Extract the [X, Y] coordinate from the center of the cell holding the provided text.  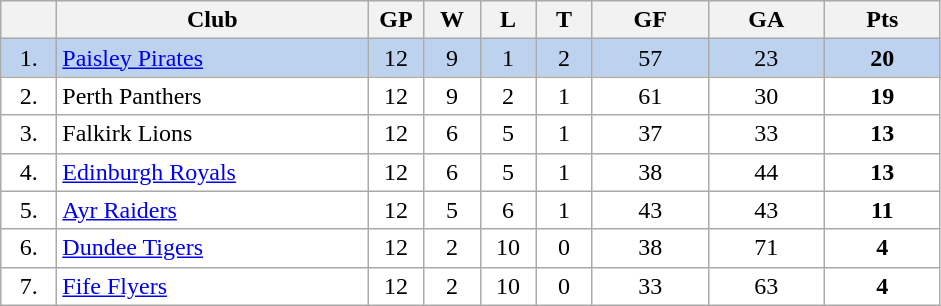
30 [766, 96]
4. [29, 172]
Fife Flyers [212, 286]
3. [29, 134]
Paisley Pirates [212, 58]
Perth Panthers [212, 96]
Club [212, 20]
7. [29, 286]
GF [650, 20]
T [564, 20]
2. [29, 96]
GP [396, 20]
23 [766, 58]
37 [650, 134]
Pts [882, 20]
GA [766, 20]
71 [766, 248]
Ayr Raiders [212, 210]
Dundee Tigers [212, 248]
W [452, 20]
20 [882, 58]
6. [29, 248]
11 [882, 210]
61 [650, 96]
57 [650, 58]
63 [766, 286]
5. [29, 210]
44 [766, 172]
1. [29, 58]
Falkirk Lions [212, 134]
19 [882, 96]
Edinburgh Royals [212, 172]
L [508, 20]
